Output the [X, Y] coordinate of the center of the cell containing the given text.  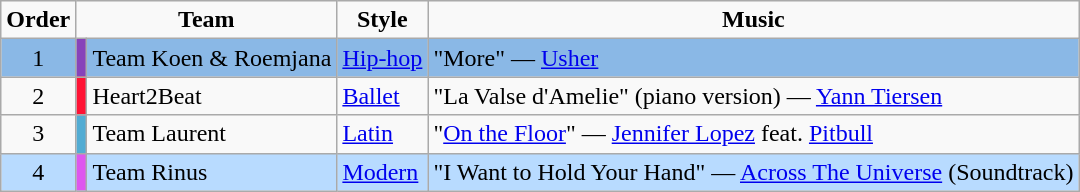
2 [38, 96]
Order [38, 20]
"More" — Usher [754, 58]
Hip-hop [382, 58]
Music [754, 20]
"On the Floor" — Jennifer Lopez feat. Pitbull [754, 134]
Style [382, 20]
"La Valse d'Amelie" (piano version) — Yann Tiersen [754, 96]
Team Rinus [212, 172]
Heart2Beat [212, 96]
"I Want to Hold Your Hand" — Across The Universe (Soundtrack) [754, 172]
Ballet [382, 96]
4 [38, 172]
3 [38, 134]
Latin [382, 134]
1 [38, 58]
Team [206, 20]
Modern [382, 172]
Team Koen & Roemjana [212, 58]
Team Laurent [212, 134]
